Extract the (X, Y) coordinate from the center of the cell holding the provided text.  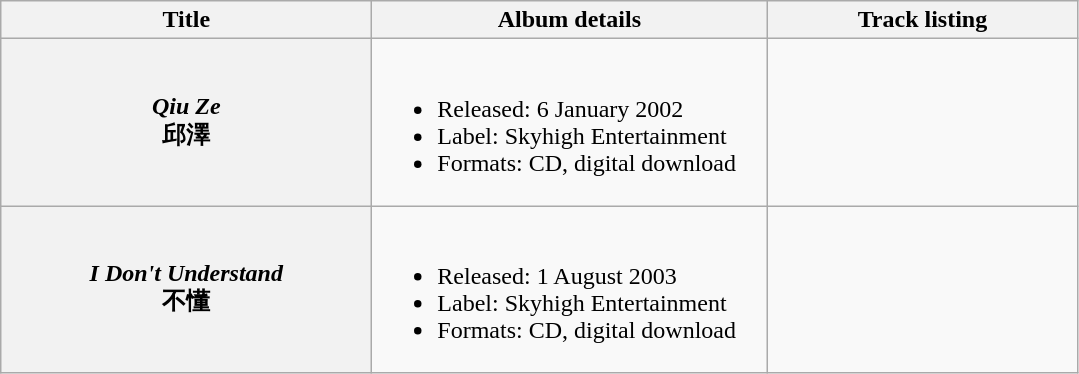
Title (186, 20)
Released: 1 August 2003Label: Skyhigh EntertainmentFormats: CD, digital download (570, 290)
I Don't Understand 不懂 (186, 290)
Album details (570, 20)
Track listing (922, 20)
Qiu Ze 邱澤 (186, 122)
Released: 6 January 2002Label: Skyhigh EntertainmentFormats: CD, digital download (570, 122)
